Search for the cell housing the specified text and yield its [x, y] center coordinate. 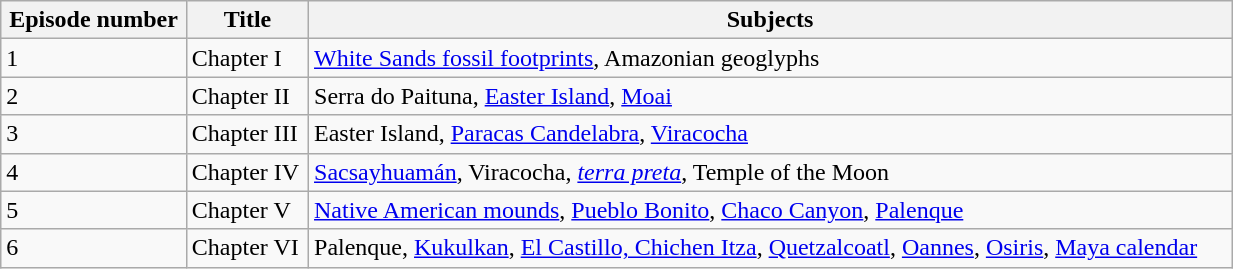
Chapter I [247, 58]
Sacsayhuamán, Viracocha, terra preta, Temple of the Moon [770, 172]
Subjects [770, 20]
Serra do Paituna, Easter Island, Moai [770, 96]
Easter Island, Paracas Candelabra, Viracocha [770, 134]
Chapter IV [247, 172]
White Sands fossil footprints, Amazonian geoglyphs [770, 58]
1 [94, 58]
Palenque, Kukulkan, El Castillo, Chichen Itza, Quetzalcoatl, Oannes, Osiris, Maya calendar [770, 248]
Chapter III [247, 134]
Chapter II [247, 96]
Chapter VI [247, 248]
Episode number [94, 20]
Title [247, 20]
6 [94, 248]
2 [94, 96]
4 [94, 172]
Native American mounds, Pueblo Bonito, Chaco Canyon, Palenque [770, 210]
3 [94, 134]
5 [94, 210]
Chapter V [247, 210]
